Output the [X, Y] coordinate of the center of the cell containing the given text.  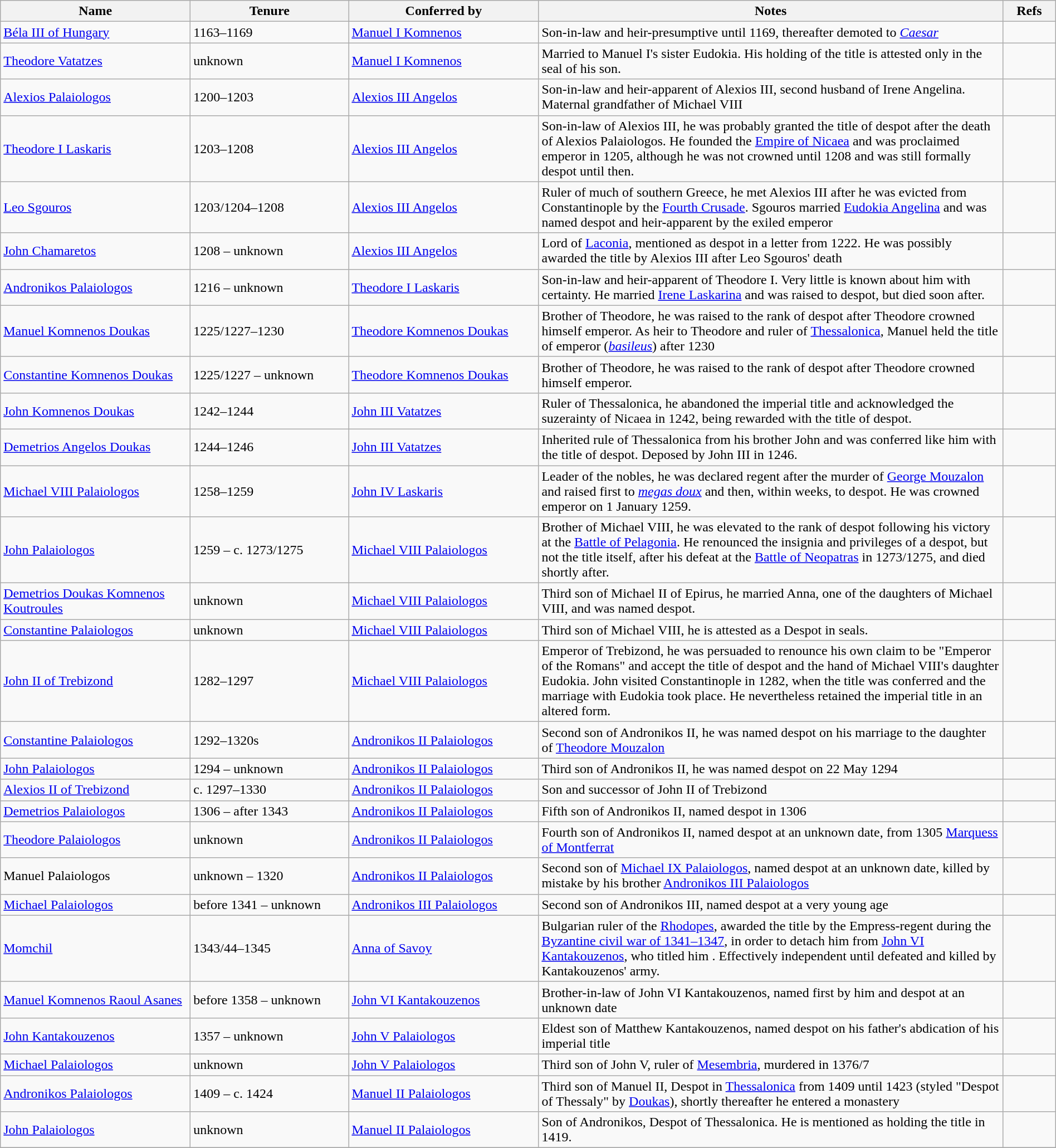
Son of Andronikos, Despot of Thessalonica. He is mentioned as holding the title in 1419. [771, 1130]
John Komnenos Doukas [96, 411]
Manuel Komnenos Doukas [96, 331]
Second son of Andronikos III, named despot at a very young age [771, 905]
1203/1204–1208 [270, 207]
1306 – after 1343 [270, 811]
1357 – unknown [270, 1036]
1258–1259 [270, 491]
Brother-in-law of John VI Kantakouzenos, named first by him and despot at an unknown date [771, 999]
Second son of Michael IX Palaiologos, named despot at an unknown date, killed by mistake by his brother Andronikos III Palaiologos [771, 876]
1203–1208 [270, 148]
Leo Sgouros [96, 207]
Demetrios Palaiologos [96, 811]
1225/1227 – unknown [270, 374]
John VI Kantakouzenos [443, 999]
Third son of Andronikos II, he was named despot on 22 May 1294 [771, 769]
Demetrios Angelos Doukas [96, 447]
Second son of Andronikos II, he was named despot on his marriage to the daughter of Theodore Mouzalon [771, 740]
1242–1244 [270, 411]
Inherited rule of Thessalonica from his brother John and was conferred like him with the title of despot. Deposed by John III in 1246. [771, 447]
1244–1246 [270, 447]
Ruler of Thessalonica, he abandoned the imperial title and acknowledged the suzerainty of Nicaea in 1242, being rewarded with the title of despot. [771, 411]
Fourth son of Andronikos II, named despot at an unknown date, from 1305 Marquess of Montferrat [771, 840]
Demetrios Doukas Komnenos Koutroules [96, 602]
Fifth son of Andronikos II, named despot in 1306 [771, 811]
John IV Laskaris [443, 491]
Alexios Palaiologos [96, 97]
1294 – unknown [270, 769]
Manuel Komnenos Raoul Asanes [96, 999]
Refs [1029, 11]
Alexios II of Trebizond [96, 790]
1200–1203 [270, 97]
John II of Trebizond [96, 681]
Manuel Palaiologos [96, 876]
c. 1297–1330 [270, 790]
Eldest son of Matthew Kantakouzenos, named despot on his father's abdication of his imperial title [771, 1036]
Anna of Savoy [443, 948]
1292–1320s [270, 740]
1208 – unknown [270, 251]
John Chamaretos [96, 251]
Béla III of Hungary [96, 32]
John Kantakouzenos [96, 1036]
Andronikos III Palaiologos [443, 905]
Married to Manuel I's sister Eudokia. His holding of the title is attested only in the seal of his son. [771, 61]
1282–1297 [270, 681]
Constantine Komnenos Doukas [96, 374]
Third son of Michael II of Epirus, he married Anna, one of the daughters of Michael VIII, and was named despot. [771, 602]
Momchil [96, 948]
1216 – unknown [270, 287]
Son-in-law and heir-apparent of Alexios III, second husband of Irene Angelina. Maternal grandfather of Michael VIII [771, 97]
Conferred by [443, 11]
Third son of John V, ruler of Mesembria, murdered in 1376/7 [771, 1064]
Son-in-law and heir-presumptive until 1169, thereafter demoted to Caesar [771, 32]
Theodore Palaiologos [96, 840]
1163–1169 [270, 32]
1259 – c. 1273/1275 [270, 550]
Brother of Theodore, he was raised to the rank of despot after Theodore crowned himself emperor. [771, 374]
Notes [771, 11]
Third son of Michael VIII, he is attested as a Despot in seals. [771, 630]
1225/1227–1230 [270, 331]
Name [96, 11]
before 1341 – unknown [270, 905]
Theodore Vatatzes [96, 61]
1409 – c. 1424 [270, 1093]
Tenure [270, 11]
Son and successor of John II of Trebizond [771, 790]
1343/44–1345 [270, 948]
unknown – 1320 [270, 876]
Lord of Laconia, mentioned as despot in a letter from 1222. He was possibly awarded the title by Alexios III after Leo Sgouros' death [771, 251]
before 1358 – unknown [270, 999]
